Find where the given text appears and provide that cell's center as [X, Y] coordinate. 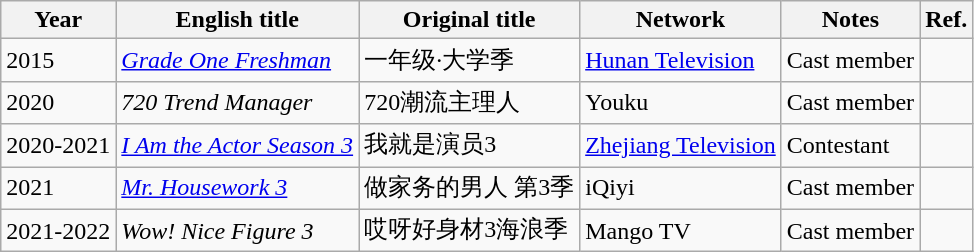
做家务的男人 第3季 [470, 188]
Wow! Nice Figure 3 [238, 230]
Network [681, 20]
2021 [58, 188]
Ref. [946, 20]
720潮流主理人 [470, 102]
Notes [850, 20]
Zhejiang Television [681, 146]
Year [58, 20]
一年级·大学季 [470, 60]
Youku [681, 102]
720 Trend Manager [238, 102]
Contestant [850, 146]
I Am the Actor Season 3 [238, 146]
iQiyi [681, 188]
English title [238, 20]
2015 [58, 60]
Mr. Housework 3 [238, 188]
Original title [470, 20]
2020 [58, 102]
哎呀好身材3海浪季 [470, 230]
2020-2021 [58, 146]
2021-2022 [58, 230]
Mango TV [681, 230]
我就是演员3 [470, 146]
Grade One Freshman [238, 60]
Hunan Television [681, 60]
